Identify which cell holds the provided text, then report its [x, y] central coordinate. 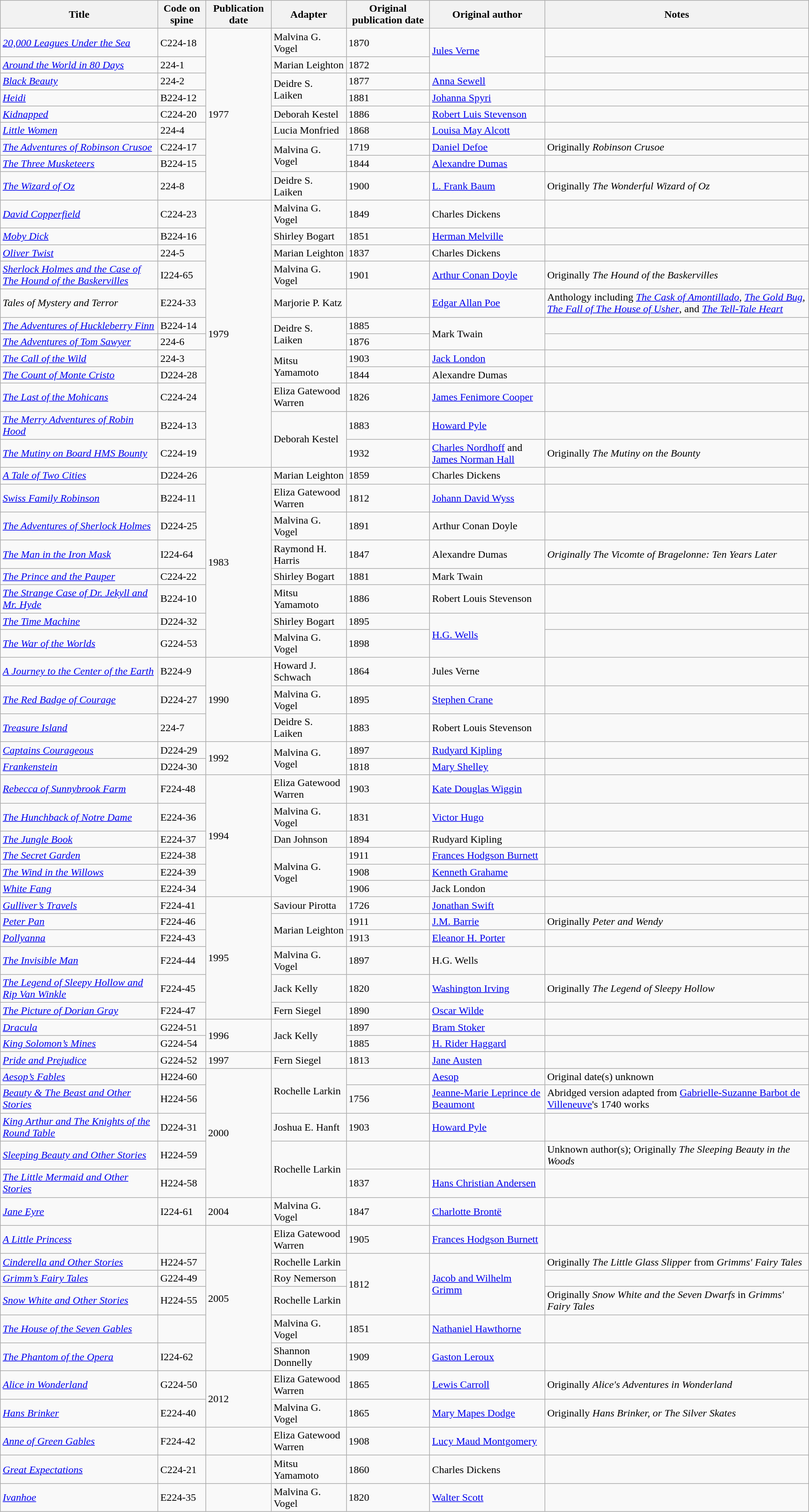
The Call of the Wild [80, 358]
H224-59 [182, 1155]
1877 [388, 81]
Johanna Spyri [487, 98]
E224-37 [182, 839]
1900 [388, 186]
Great Expectations [80, 1469]
F224-42 [182, 1442]
Kidnapped [80, 114]
1870 [388, 42]
Bram Stoker [487, 1027]
1872 [388, 65]
Code on spine [182, 15]
G224-50 [182, 1385]
1983 [239, 563]
1979 [239, 334]
The Adventures of Robinson Crusoe [80, 147]
1992 [239, 758]
C224-24 [182, 397]
Charlotte Brontë [487, 1212]
Originally The Wonderful Wizard of Oz [677, 186]
1849 [388, 214]
Jane Eyre [80, 1212]
1905 [388, 1239]
Swiss Family Robinson [80, 498]
Peter Pan [80, 921]
B224-12 [182, 98]
C224-21 [182, 1469]
Eleanor H. Porter [487, 938]
Dan Johnson [309, 839]
D224-32 [182, 621]
1909 [388, 1357]
F224-45 [182, 988]
The Strange Case of Dr. Jekyll and Mr. Hyde [80, 598]
A Tale of Two Cities [80, 476]
G224-49 [182, 1278]
Jacob and Wilhelm Grimm [487, 1284]
The Adventures of Tom Sawyer [80, 342]
L. Frank Baum [487, 186]
Aesop’s Fables [80, 1077]
Originally Alice's Adventures in Wonderland [677, 1385]
Charles Nordhoff and James Norman Hall [487, 453]
2004 [239, 1212]
224-6 [182, 342]
White Fang [80, 889]
Publication date [239, 15]
Aesop [487, 1077]
The Secret Garden [80, 856]
J.M. Barrie [487, 921]
The Jungle Book [80, 839]
Washington Irving [487, 988]
Hans Brinker [80, 1413]
Marjorie P. Katz [309, 304]
H224-55 [182, 1301]
1818 [388, 767]
Around the World in 80 Days [80, 65]
Pollyanna [80, 938]
E224-36 [182, 817]
Lewis Carroll [487, 1385]
Saviour Pirotta [309, 905]
224-5 [182, 253]
Jane Austen [487, 1060]
The Last of the Mohicans [80, 397]
E224-38 [182, 856]
D224-30 [182, 767]
1864 [388, 672]
Moby Dick [80, 236]
Sherlock Holmes and the Case of The Hound of the Baskervilles [80, 275]
Louisa May Alcott [487, 131]
D224-25 [182, 526]
Gaston Leroux [487, 1357]
Joshua E. Hanft [309, 1127]
224-7 [182, 728]
Shannon Donnelly [309, 1357]
Originally The Hound of the Baskervilles [677, 275]
Unknown author(s); Originally The Sleeping Beauty in the Woods [677, 1155]
A Little Princess [80, 1239]
Sleeping Beauty and Other Stories [80, 1155]
Originally The Vicomte of Bragelonne: Ten Years Later [677, 554]
I224-61 [182, 1212]
D224-29 [182, 750]
The Legend of Sleepy Hollow and Rip Van Winkle [80, 988]
2005 [239, 1298]
Originally Hans Brinker, or The Silver Skates [677, 1413]
The Man in the Iron Mask [80, 554]
Stephen Crane [487, 700]
The House of the Seven Gables [80, 1328]
1996 [239, 1036]
F224-47 [182, 1011]
1860 [388, 1469]
The Phantom of the Opera [80, 1357]
Oscar Wilde [487, 1011]
Daniel Defoe [487, 147]
Pride and Prejudice [80, 1060]
Originally Peter and Wendy [677, 921]
Heidi [80, 98]
C224-23 [182, 214]
1898 [388, 643]
James Fenimore Cooper [487, 397]
1913 [388, 938]
G224-53 [182, 643]
G224-51 [182, 1027]
I224-64 [182, 554]
The Adventures of Huckleberry Finn [80, 326]
H224-58 [182, 1183]
Black Beauty [80, 81]
1977 [239, 114]
Robert Luis Stevenson [487, 114]
Grimm’s Fairy Tales [80, 1278]
The Little Mermaid and Other Stories [80, 1183]
Kate Douglas Wiggin [487, 789]
E224-35 [182, 1498]
Johann David Wyss [487, 498]
1894 [388, 839]
Frankenstein [80, 767]
The Hunchback of Notre Dame [80, 817]
The Time Machine [80, 621]
Originally The Little Glass Slipper from Grimms' Fairy Tales [677, 1262]
Jeanne-Marie Leprince de Beaumont [487, 1099]
E224-40 [182, 1413]
1997 [239, 1060]
F224-41 [182, 905]
Snow White and Other Stories [80, 1301]
Original date(s) unknown [677, 1077]
B224-11 [182, 498]
Abridged version adapted from Gabrielle-Suzanne Barbot de Villeneuve's 1740 works [677, 1099]
1726 [388, 905]
Dracula [80, 1027]
King Arthur and The Knights of the Round Table [80, 1127]
Raymond H. Harris [309, 554]
C224-17 [182, 147]
The Adventures of Sherlock Holmes [80, 526]
Lucy Maud Montgomery [487, 1442]
1994 [239, 836]
Originally The Mutiny on the Bounty [677, 453]
F224-44 [182, 960]
D224-28 [182, 375]
The Three Musketeers [80, 163]
Roy Nemerson [309, 1278]
1990 [239, 700]
The Mutiny on Board HMS Bounty [80, 453]
Anne of Green Gables [80, 1442]
Originally The Legend of Sleepy Hollow [677, 988]
The Red Badge of Courage [80, 700]
F224-46 [182, 921]
The Count of Monte Cristo [80, 375]
H. Rider Haggard [487, 1044]
1995 [239, 958]
1719 [388, 147]
1813 [388, 1060]
Notes [677, 15]
Edgar Allan Poe [487, 304]
The Merry Adventures of Robin Hood [80, 425]
Victor Hugo [487, 817]
David Copperfield [80, 214]
224-2 [182, 81]
The Invisible Man [80, 960]
Oliver Twist [80, 253]
Adapter [309, 15]
1876 [388, 342]
1831 [388, 817]
B224-15 [182, 163]
E224-39 [182, 872]
Ivanhoe [80, 1498]
Anthology including The Cask of Amontillado, The Gold Bug, The Fall of The House of Usher, and The Tell-Tale Heart [677, 304]
D224-27 [182, 700]
D224-31 [182, 1127]
D224-26 [182, 476]
224-3 [182, 358]
G224-52 [182, 1060]
2000 [239, 1133]
224-1 [182, 65]
1756 [388, 1099]
F224-43 [182, 938]
1859 [388, 476]
I224-65 [182, 275]
B224-14 [182, 326]
Captains Courageous [80, 750]
I224-62 [182, 1357]
Title [80, 15]
H224-60 [182, 1077]
King Solomon’s Mines [80, 1044]
B224-16 [182, 236]
1826 [388, 397]
B224-10 [182, 598]
The Wizard of Oz [80, 186]
Beauty & The Beast and Other Stories [80, 1099]
Tales of Mystery and Terror [80, 304]
Kenneth Grahame [487, 872]
E224-33 [182, 304]
H224-56 [182, 1099]
Lucia Monfried [309, 131]
224-4 [182, 131]
H224-57 [182, 1262]
The War of the Worlds [80, 643]
Walter Scott [487, 1498]
B224-9 [182, 672]
Rebecca of Sunnybrook Farm [80, 789]
The Prince and the Pauper [80, 576]
224-8 [182, 186]
Little Women [80, 131]
The Picture of Dorian Gray [80, 1011]
C224-20 [182, 114]
Originally Robinson Crusoe [677, 147]
Howard J. Schwach [309, 672]
Anna Sewell [487, 81]
1901 [388, 275]
E224-34 [182, 889]
Gulliver’s Travels [80, 905]
Mary Shelley [487, 767]
B224-13 [182, 425]
C224-18 [182, 42]
Hans Christian Andersen [487, 1183]
Original author [487, 15]
Original publication date [388, 15]
F224-48 [182, 789]
20,000 Leagues Under the Sea [80, 42]
G224-54 [182, 1044]
1890 [388, 1011]
Jonathan Swift [487, 905]
1906 [388, 889]
Cinderella and Other Stories [80, 1262]
Herman Melville [487, 236]
The Wind in the Willows [80, 872]
Alice in Wonderland [80, 1385]
1868 [388, 131]
Mary Mapes Dodge [487, 1413]
Nathaniel Hawthorne [487, 1328]
Originally Snow White and the Seven Dwarfs in Grimms' Fairy Tales [677, 1301]
Treasure Island [80, 728]
C224-22 [182, 576]
1891 [388, 526]
A Journey to the Center of the Earth [80, 672]
2012 [239, 1399]
1932 [388, 453]
C224-19 [182, 453]
